Return the [X, Y] coordinate for the center point of the cell that contains the specified text.  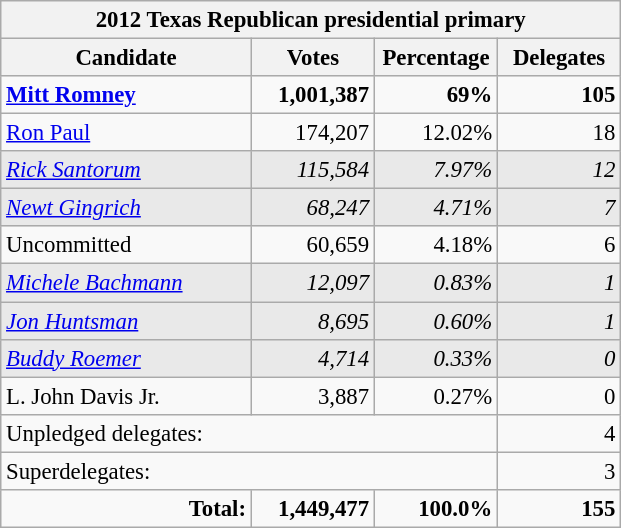
Ron Paul [126, 133]
3 [560, 471]
12.02% [436, 133]
Delegates [560, 58]
115,584 [312, 170]
68,247 [312, 208]
Percentage [436, 58]
7.97% [436, 170]
12,097 [312, 283]
Votes [312, 58]
4,714 [312, 358]
12 [560, 170]
174,207 [312, 133]
1,449,477 [312, 509]
4.18% [436, 245]
0.33% [436, 358]
Jon Huntsman [126, 321]
Candidate [126, 58]
7 [560, 208]
4 [560, 433]
8,695 [312, 321]
60,659 [312, 245]
0.83% [436, 283]
Michele Bachmann [126, 283]
L. John Davis Jr. [126, 396]
Mitt Romney [126, 95]
6 [560, 245]
4.71% [436, 208]
Uncommitted [126, 245]
Superdelegates: [250, 471]
105 [560, 95]
1,001,387 [312, 95]
Buddy Roemer [126, 358]
69% [436, 95]
Newt Gingrich [126, 208]
3,887 [312, 396]
155 [560, 509]
0.60% [436, 321]
0.27% [436, 396]
100.0% [436, 509]
Rick Santorum [126, 170]
Unpledged delegates: [250, 433]
Total: [126, 509]
2012 Texas Republican presidential primary [311, 20]
18 [560, 133]
